Detect which cell encompasses the target text, then output its [x, y] center coordinate. 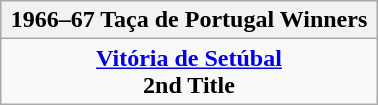
Vitória de Setúbal2nd Title [189, 72]
1966–67 Taça de Portugal Winners [189, 20]
